Return (x, y) of the center of cell containing provided text 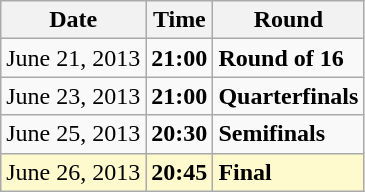
June 21, 2013 (74, 58)
June 26, 2013 (74, 172)
Semifinals (288, 134)
Final (288, 172)
June 23, 2013 (74, 96)
20:45 (180, 172)
June 25, 2013 (74, 134)
Quarterfinals (288, 96)
Round (288, 20)
Time (180, 20)
Date (74, 20)
Round of 16 (288, 58)
20:30 (180, 134)
